Search for the cell housing the specified text and yield its (X, Y) center coordinate. 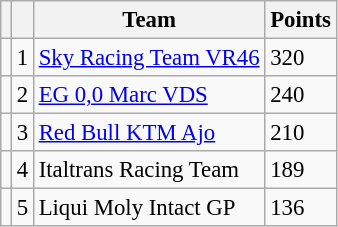
4 (22, 170)
Team (149, 20)
136 (300, 208)
Points (300, 20)
Sky Racing Team VR46 (149, 58)
240 (300, 95)
210 (300, 133)
Liqui Moly Intact GP (149, 208)
Red Bull KTM Ajo (149, 133)
Italtrans Racing Team (149, 170)
2 (22, 95)
189 (300, 170)
320 (300, 58)
3 (22, 133)
5 (22, 208)
EG 0,0 Marc VDS (149, 95)
1 (22, 58)
